Search for the cell housing the specified text and yield its (x, y) center coordinate. 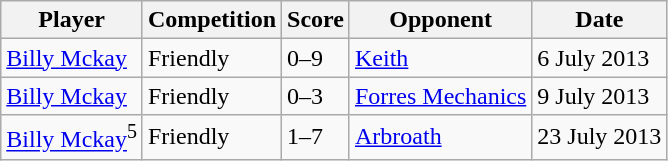
Keith (440, 58)
Score (316, 20)
1–7 (316, 138)
Competition (212, 20)
Arbroath (440, 138)
23 July 2013 (600, 138)
Billy Mckay5 (72, 138)
9 July 2013 (600, 96)
0–3 (316, 96)
0–9 (316, 58)
Opponent (440, 20)
Date (600, 20)
6 July 2013 (600, 58)
Player (72, 20)
Forres Mechanics (440, 96)
